Detect which cell encompasses the target text, then output its [x, y] center coordinate. 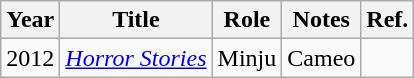
2012 [30, 58]
Year [30, 20]
Notes [322, 20]
Title [136, 20]
Cameo [322, 58]
Ref. [388, 20]
Role [247, 20]
Minju [247, 58]
Horror Stories [136, 58]
